Determine the (X, Y) coordinate at the center of the cell enclosing the given text.  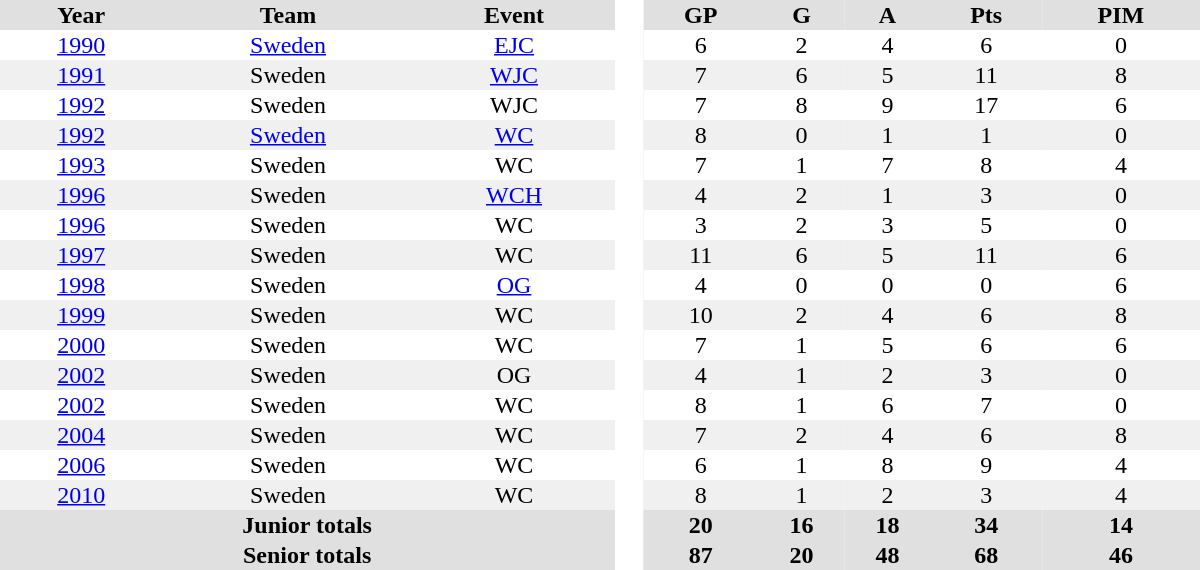
GP (701, 15)
PIM (1121, 15)
1991 (81, 75)
10 (701, 315)
2010 (81, 495)
68 (986, 555)
34 (986, 525)
18 (887, 525)
WCH (514, 195)
Year (81, 15)
1999 (81, 315)
1993 (81, 165)
14 (1121, 525)
2006 (81, 465)
Junior totals (307, 525)
G (802, 15)
87 (701, 555)
17 (986, 105)
48 (887, 555)
Senior totals (307, 555)
1990 (81, 45)
16 (802, 525)
Event (514, 15)
1998 (81, 285)
EJC (514, 45)
A (887, 15)
2004 (81, 435)
Pts (986, 15)
46 (1121, 555)
Team (288, 15)
2000 (81, 345)
1997 (81, 255)
